Detect which cell encompasses the target text, then output its [x, y] center coordinate. 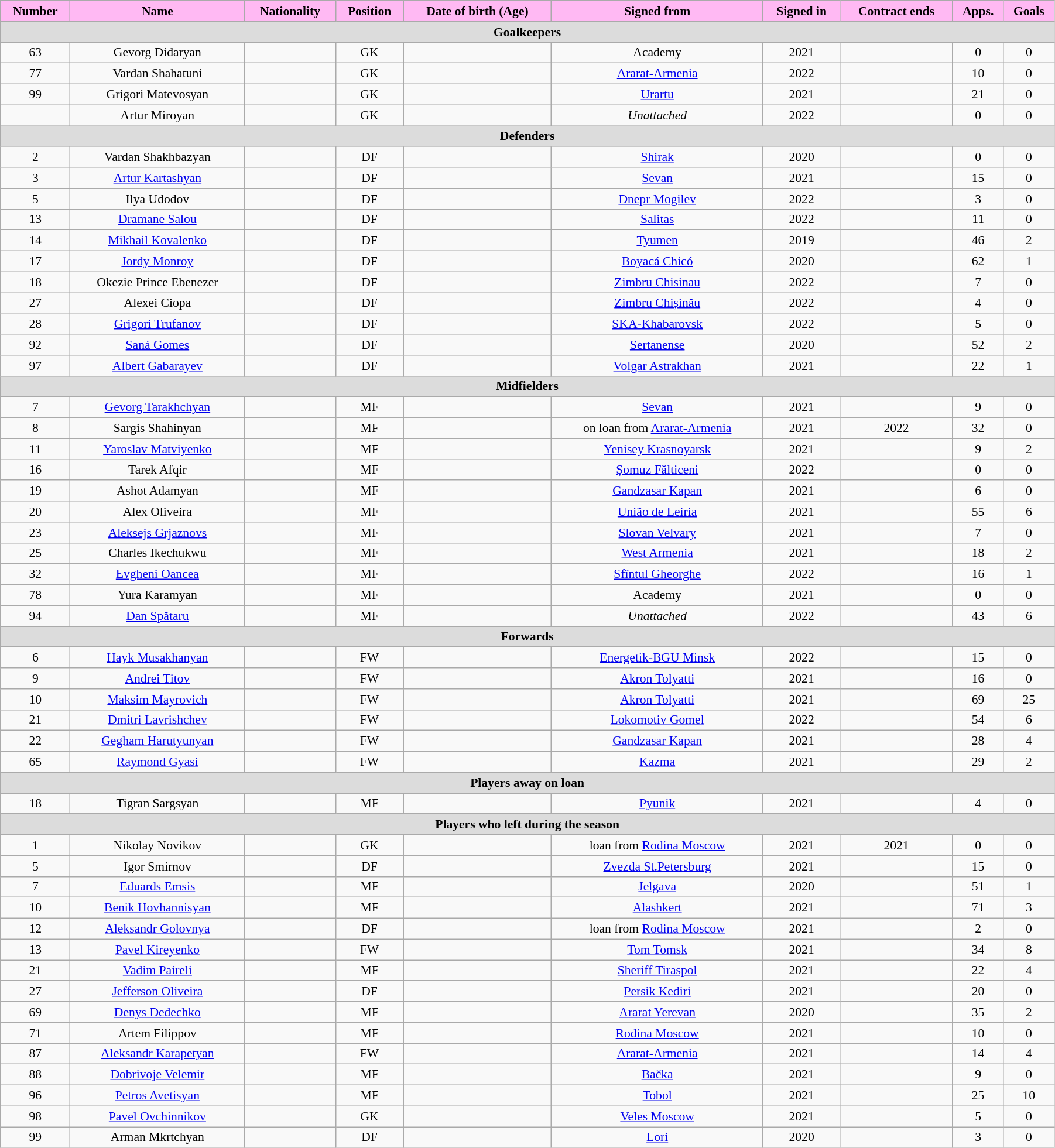
on loan from Ararat-Armenia [657, 429]
Dmitri Lavrishchev [157, 720]
19 [35, 491]
Goalkeepers [527, 32]
Boyacá Chicó [657, 262]
46 [978, 241]
Evgheni Oancea [157, 574]
62 [978, 262]
Dnepr Mogilev [657, 199]
12 [35, 929]
Number [35, 11]
Aleksandr Golovnya [157, 929]
98 [35, 1116]
Dan Spătaru [157, 616]
Aleksandr Karapetyan [157, 1054]
Position [369, 11]
Contract ends [896, 11]
Petros Avetisyan [157, 1096]
West Armenia [657, 553]
Bačka [657, 1075]
Arman Mkrtchyan [157, 1137]
Hayk Musakhanyan [157, 658]
Ilya Udodov [157, 199]
Grigori Trufanov [157, 324]
Energetik-BGU Minsk [657, 658]
Gevorg Tarakhchyan [157, 407]
Jordy Monroy [157, 262]
Rodina Moscow [657, 1033]
Sertanense [657, 345]
87 [35, 1054]
Tom Tomsk [657, 950]
Signed in [801, 11]
Salitas [657, 220]
23 [35, 533]
Dobrivoje Velemir [157, 1075]
88 [35, 1075]
Slovan Velvary [657, 533]
Pavel Kireyenko [157, 950]
SKA-Khabarovsk [657, 324]
92 [35, 345]
Players who left during the season [527, 825]
Raymond Gyasi [157, 762]
Vadim Paireli [157, 971]
Șomuz Fălticeni [657, 470]
Players away on loan [527, 783]
Mikhail Kovalenko [157, 241]
51 [978, 887]
Defenders [527, 136]
Alexei Ciopa [157, 303]
Ashot Adamyan [157, 491]
96 [35, 1096]
Nationality [290, 11]
Igor Smirnov [157, 866]
Date of birth (Age) [478, 11]
Zimbru Chisinau [657, 282]
Sargis Shahinyan [157, 429]
Zimbru Chișinău [657, 303]
Grigori Matevosyan [157, 95]
Gevorg Didaryan [157, 53]
Forwards [527, 637]
Yenisey Krasnoyarsk [657, 449]
Yura Karamyan [157, 595]
Lokomotiv Gomel [657, 720]
Sfîntul Gheorghe [657, 574]
Saná Gomes [157, 345]
Okezie Prince Ebenezer [157, 282]
Aleksejs Grjaznovs [157, 533]
Yaroslav Matviyenko [157, 449]
Tigran Sargsyan [157, 804]
Shirak [657, 157]
52 [978, 345]
Alex Oliveira [157, 512]
Pavel Ovchinnikov [157, 1116]
Pyunik [657, 804]
Veles Moscow [657, 1116]
Maksim Mayrovich [157, 700]
Kazma [657, 762]
55 [978, 512]
Charles Ikechukwu [157, 553]
Artur Kartashyan [157, 178]
Ararat Yerevan [657, 1012]
Vardan Shahatuni [157, 74]
União de Leiria [657, 512]
Midfielders [527, 386]
Zvezda St.Petersburg [657, 866]
97 [35, 366]
Artem Filippov [157, 1033]
Tarek Afqir [157, 470]
Goals [1029, 11]
Benik Hovhannisyan [157, 908]
Lori [657, 1137]
35 [978, 1012]
Volgar Astrakhan [657, 366]
Jefferson Oliveira [157, 992]
Tobol [657, 1096]
Vardan Shakhbazyan [157, 157]
78 [35, 595]
Dramane Salou [157, 220]
Urartu [657, 95]
Persik Kediri [657, 992]
Jelgava [657, 887]
63 [35, 53]
Eduards Emsis [157, 887]
65 [35, 762]
Tyumen [657, 241]
Andrei Titov [157, 678]
54 [978, 720]
Sheriff Tiraspol [657, 971]
43 [978, 616]
34 [978, 950]
Albert Gabarayev [157, 366]
Denys Dedechko [157, 1012]
17 [35, 262]
Nikolay Novikov [157, 845]
77 [35, 74]
Artur Miroyan [157, 115]
2019 [801, 241]
Signed from [657, 11]
Gegham Harutyunyan [157, 741]
Name [157, 11]
Apps. [978, 11]
94 [35, 616]
Alashkert [657, 908]
29 [978, 762]
